Search for the cell housing the specified text and yield its [x, y] center coordinate. 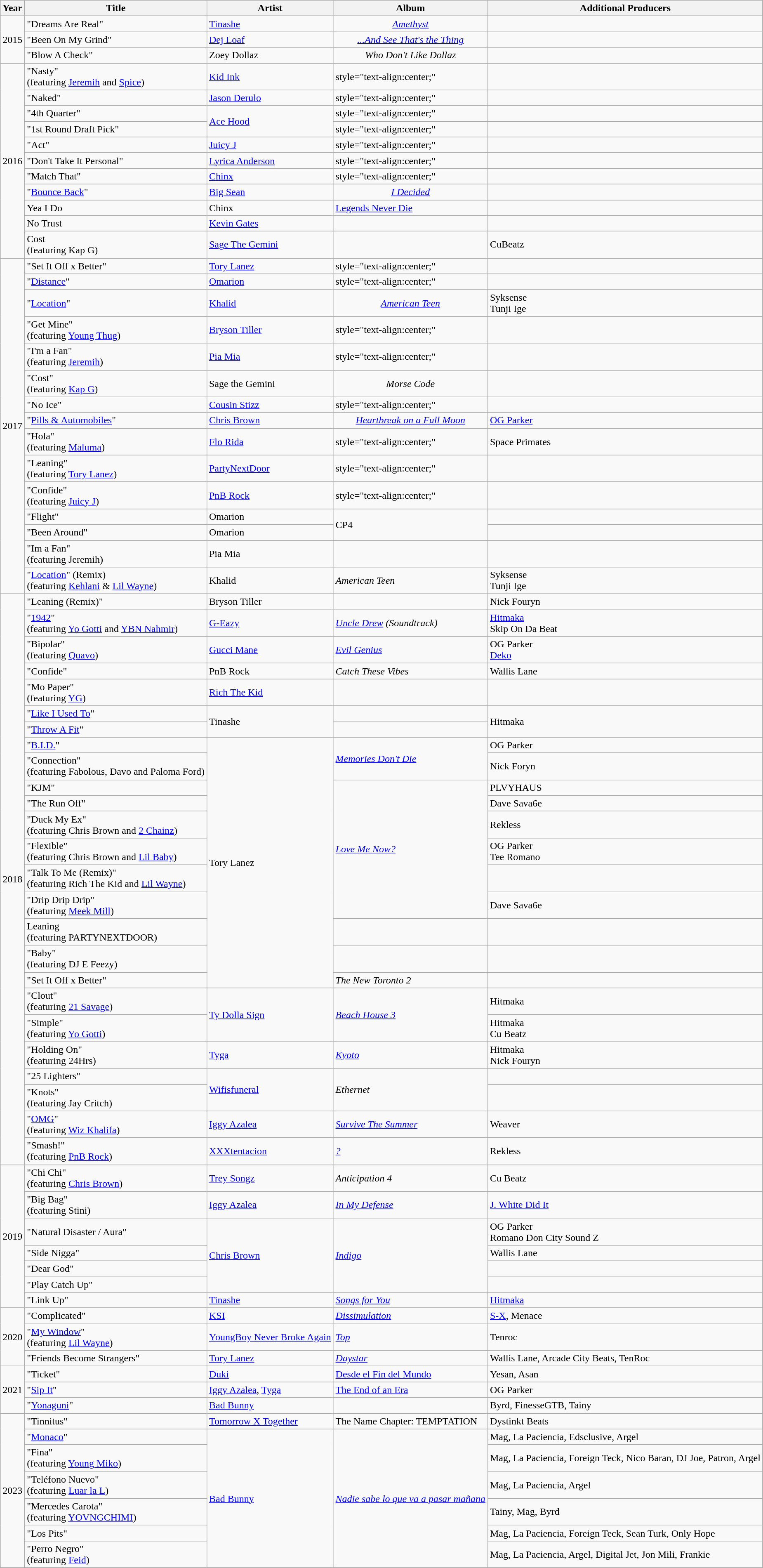
PartyNextDoor [270, 469]
2020 [12, 1337]
J. White Did It [625, 1205]
Gucci Mane [270, 650]
HitmakaNick Fouryn [625, 1055]
"Match That" [116, 176]
"No Ice" [116, 405]
"Complicated" [116, 1316]
Album [410, 8]
"Blow A Check" [116, 55]
2021 [12, 1390]
The Name Chapter: TEMPTATION [410, 1421]
Cousin Stizz [270, 405]
"OMG"(featuring Wiz Khalifa) [116, 1125]
Top [410, 1337]
Heartbreak on a Full Moon [410, 420]
OG ParkerRomano Don City Sound Z [625, 1232]
Additional Producers [625, 8]
"Holding On"(featuring 24Hrs) [116, 1055]
"Mercedes Carota"(featuring YOVNGCHIMI) [116, 1511]
"Distance" [116, 282]
"Flexible"(featuring Chris Brown and Lil Baby) [116, 851]
Tainy, Mag, Byrd [625, 1511]
Yea I Do [116, 207]
"Chi Chi"(featuring Chris Brown) [116, 1178]
Yesan, Asan [625, 1374]
Mag, La Paciencia, Argel [625, 1485]
Iggy Azalea, Tyga [270, 1390]
"Naked" [116, 98]
Dystinkt Beats [625, 1421]
"Cost"(featuring Kap G) [116, 384]
"Natural Disaster / Aura" [116, 1232]
"I'm a Fan"(featuring Jeremih) [116, 356]
"Side Nigga" [116, 1253]
"Location" (Remix)(featuring Kehlani & Lil Wayne) [116, 581]
"Im a Fan"(featuring Jeremih) [116, 554]
Year [12, 8]
Kid Ink [270, 77]
Desde el Fin del Mundo [410, 1374]
"Friends Become Strangers" [116, 1358]
"Baby"(featuring DJ E Feezy) [116, 959]
HitmakaCu Beatz [625, 1028]
"Perro Negro"(featuring Feid) [116, 1554]
"Dear God" [116, 1269]
Weaver [625, 1125]
2015 [12, 40]
Who Don't Like Dollaz [410, 55]
Survive The Summer [410, 1125]
"Pills & Automobiles" [116, 420]
"Nasty"(featuring Jeremih and Spice) [116, 77]
Tyga [270, 1055]
Songs for You [410, 1300]
Duki [270, 1374]
Trey Songz [270, 1178]
Big Sean [270, 192]
"Monaco" [116, 1437]
"Sip It" [116, 1390]
Mag, La Paciencia, Foreign Teck, Sean Turk, Only Hope [625, 1533]
Flo Rida [270, 441]
"Simple"(featuring Yo Gotti) [116, 1028]
"Bounce Back" [116, 192]
"4th Quarter" [116, 113]
PLVYHAUS [625, 788]
"Big Bag"(featuring Stini) [116, 1205]
"Mo Paper"(featuring YG) [116, 692]
"The Run Off" [116, 803]
Uncle Drew (Soundtrack) [410, 623]
Dej Loaf [270, 40]
YoungBoy Never Broke Again [270, 1337]
"Been Around" [116, 532]
Wallis Lane, Arcade City Beats, TenRoc [625, 1358]
Memories Don't Die [410, 758]
XXXtentacion [270, 1151]
Nick Fouryn [625, 602]
Cost(featuring Kap G) [116, 245]
Zoey Dollaz [270, 55]
OG ParkerDeko [625, 650]
"1942"(featuring Yo Gotti and YBN Nahmir) [116, 623]
"Confide"(featuring Juicy J) [116, 495]
2019 [12, 1236]
"Play Catch Up" [116, 1284]
Amethyst [410, 24]
Jason Derulo [270, 98]
Kyoto [410, 1055]
"Flight" [116, 516]
Sage the Gemini [270, 384]
No Trust [116, 224]
"Knots"(featuring Jay Critch) [116, 1097]
"Don't Take It Personal" [116, 160]
"Drip Drip Drip"(featuring Meek Mill) [116, 905]
"25 Lighters" [116, 1076]
The End of an Era [410, 1390]
CuBeatz [625, 245]
HitmakaSkip On Da Beat [625, 623]
? [410, 1151]
Artist [270, 8]
Mag, La Paciencia, Argel, Digital Jet, Jon Mili, Frankie [625, 1554]
"Been On My Grind" [116, 40]
Ethernet [410, 1090]
Indigo [410, 1255]
"Connection"(featuring Fabolous, Davo and Paloma Ford) [116, 766]
"Leaning"(featuring Tory Lanez) [116, 469]
Dissimulation [410, 1316]
"Yonaguni" [116, 1405]
"Ticket" [116, 1374]
G-Eazy [270, 623]
Wifisfuneral [270, 1090]
Rich The Kid [270, 692]
2016 [12, 161]
The New Toronto 2 [410, 980]
"B.I.D." [116, 745]
Nick Foryn [625, 766]
Title [116, 8]
Evil Genius [410, 650]
KSI [270, 1316]
"1st Round Draft Pick" [116, 129]
"Duck My Ex"(featuring Chris Brown and 2 Chainz) [116, 824]
"Los Pits" [116, 1533]
"Hola"(featuring Maluma) [116, 441]
Juicy J [270, 145]
Sage The Gemini [270, 245]
Cu Beatz [625, 1178]
In My Defense [410, 1205]
"Talk To Me (Remix)"(featuring Rich The Kid and Lil Wayne) [116, 878]
OG ParkerTee Romano [625, 851]
"Fina"(featuring Young Miko) [116, 1458]
...And See That's the Thing [410, 40]
"Location" [116, 303]
"Smash!"(featuring PnB Rock) [116, 1151]
"Clout"(featuring 21 Savage) [116, 1002]
Ace Hood [270, 121]
CP4 [410, 524]
"Like I Used To" [116, 714]
Byrd, FinesseGTB, Tainy [625, 1405]
Mag, La Paciencia, Edsclusive, Argel [625, 1437]
"Act" [116, 145]
Beach House 3 [410, 1015]
"Link Up" [116, 1300]
2018 [12, 879]
2017 [12, 426]
Daystar [410, 1358]
Anticipation 4 [410, 1178]
"My Window"(featuring Lil Wayne) [116, 1337]
Kevin Gates [270, 224]
Legends Never Die [410, 207]
"Get Mine"(featuring Young Thug) [116, 330]
Love Me Now? [410, 849]
S-X, Menace [625, 1316]
Tomorrow X Together [270, 1421]
Lyrica Anderson [270, 160]
I Decided [410, 192]
"KJM" [116, 788]
Mag, La Paciencia, Foreign Teck, Nico Baran, DJ Joe, Patron, Argel [625, 1458]
Leaning(featuring PARTYNEXTDOOR) [116, 932]
"Leaning (Remix)" [116, 602]
Nadie sabe lo que va a pasar mañana [410, 1498]
Space Primates [625, 441]
"Confide" [116, 671]
"Tinnitus" [116, 1421]
Morse Code [410, 384]
Ty Dolla Sign [270, 1015]
Catch These Vibes [410, 671]
"Throw A Fit" [116, 729]
2023 [12, 1490]
"Bipolar"(featuring Quavo) [116, 650]
Tenroc [625, 1337]
"Dreams Are Real" [116, 24]
"Teléfono Nuevo"(featuring Luar la L) [116, 1485]
